Identify which cell holds the provided text, then report its [x, y] central coordinate. 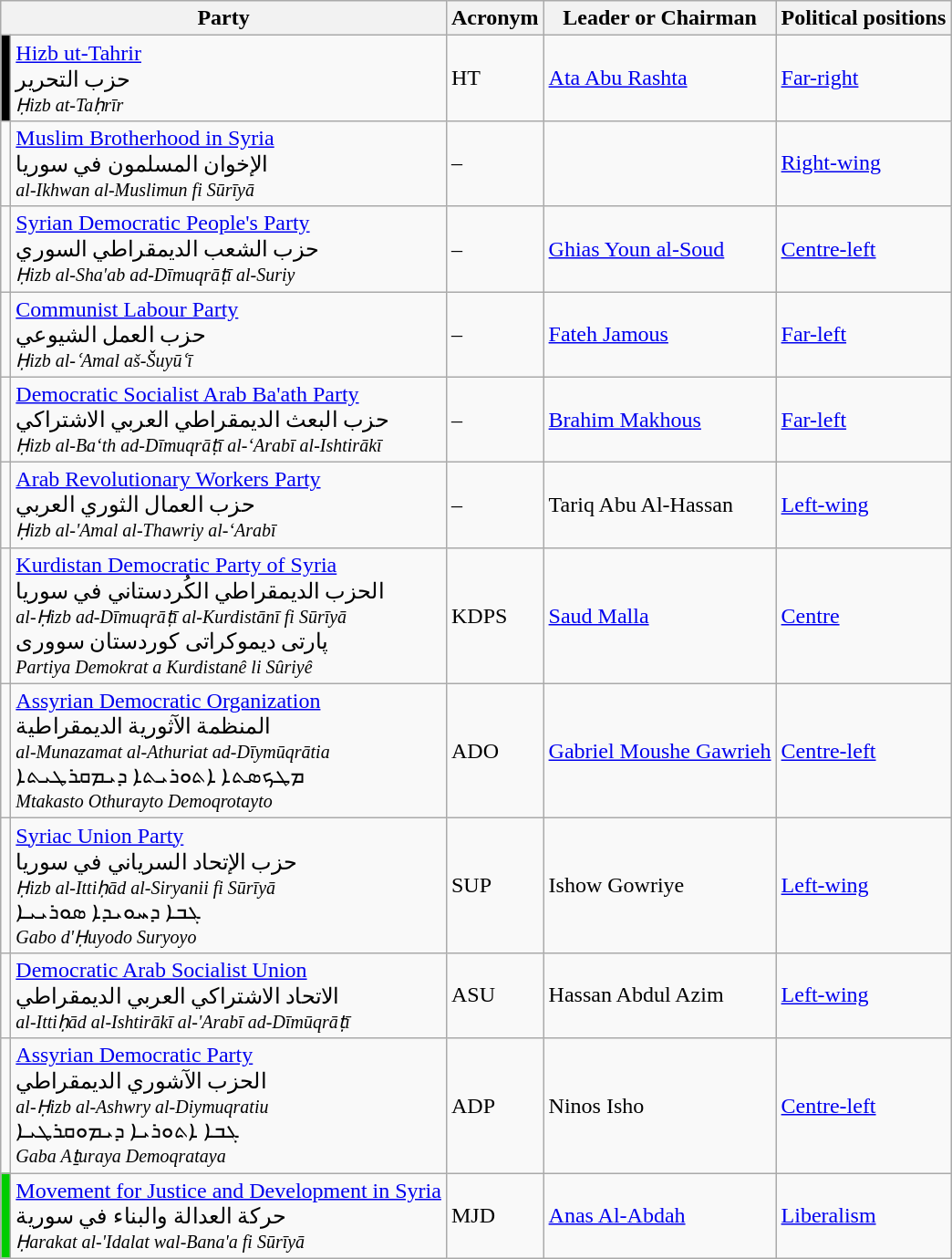
HT [494, 78]
Party [224, 18]
ADP [494, 1106]
KDPS [494, 615]
Saud Malla [660, 615]
Hizb ut-Tahrirحزب التحريرḤizb at-Taḥrīr [229, 78]
Arab Revolutionary Workers Partyحزب العمال الثوري العربيḤizb al-'Amal al-Thawriy al-‘Arabī [229, 505]
Brahim Makhous [660, 420]
Ninos Isho [660, 1106]
Fateh Jamous [660, 335]
ASU [494, 995]
Ghias Youn al-Soud [660, 249]
Leader or Chairman [660, 18]
Assyrian Democratic Partyالحزب الآشوري الديمقراطيal-Ḥizb al-Ashwry al-Diymuqratiuܓܒܐ ܐܬܘܪܝܐ ܕܝܡܘܩܪܛܝܐGaba Aṯuraya Demoqrataya [229, 1106]
Political positions [864, 18]
Movement for Justice and Development in Syriaحركة العدالة والبناء في سوريةḤarakat al-'Idalat wal-Bana'a fi Sūrīyā [229, 1216]
SUP [494, 886]
Right-wing [864, 163]
Ata Abu Rashta [660, 78]
Liberalism [864, 1216]
Communist Labour Partyحزب العمل الشيوعيḤizb al-ʿAmal aš-Šuyūʿī [229, 335]
Acronym [494, 18]
Syriac Union Partyحزب الإتحاد السرياني في سورياḤizb al-Ittiḥād al-Siryanii fi Sūrīyāܓܒܐ ܕܚܘܝܕܐ ܣܘܪܝܝܐGabo d'Ḥuyodo Suryoyo [229, 886]
Democratic Socialist Arab Ba'ath Partyحزب البعث الديمقراطي العربي الاشتراكيḤizb al-Ba‘th ad-Dīmuqrāṭī al-‘Arabī al-Ishtirākī [229, 420]
Ishow Gowriye [660, 886]
Gabriel Moushe Gawrieh [660, 751]
Anas Al-Abdah [660, 1216]
ADO [494, 751]
MJD [494, 1216]
Far-right [864, 78]
Centre [864, 615]
Muslim Brotherhood in Syriaالإخوان المسلمون في سورياal-Ikhwan al-Muslimun fi Sūrīyā [229, 163]
Democratic Arab Socialist Unionالاتحاد الاشتراكي العربي الديمقراطيal-Ittiḥād al-Ishtirākī al-'Arabī ad-Dīmūqrāṭī [229, 995]
Hassan Abdul Azim [660, 995]
Tariq Abu Al-Hassan [660, 505]
Syrian Democratic People's Partyحزب الشعب الديمقراطي السوريḤizb al-Sha'ab ad-Dīmuqrāṭī al-Suriy [229, 249]
